Identify which cell holds the provided text, then report its (x, y) central coordinate. 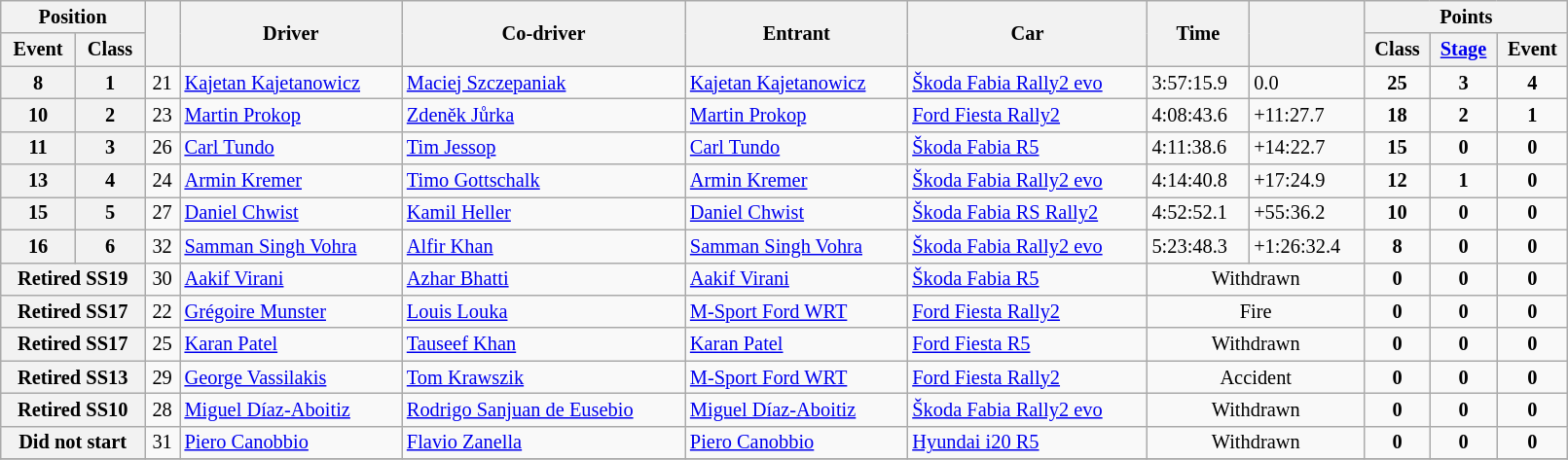
Retired SS10 (73, 409)
4:52:52.1 (1199, 213)
George Vassilakis (291, 377)
5 (109, 213)
+55:36.2 (1306, 213)
11 (39, 148)
+17:24.9 (1306, 181)
18 (1398, 115)
Grégoire Munster (291, 311)
Hyundai i20 R5 (1027, 442)
24 (163, 181)
+14:22.7 (1306, 148)
27 (163, 213)
26 (163, 148)
Zdeněk Jůrka (543, 115)
Stage (1464, 50)
Position (73, 17)
Louis Louka (543, 311)
28 (163, 409)
21 (163, 83)
Co-driver (543, 33)
Rodrigo Sanjuan de Eusebio (543, 409)
Points (1466, 17)
Accident (1256, 377)
Time (1199, 33)
4:11:38.6 (1199, 148)
+1:26:32.4 (1306, 246)
Flavio Zanella (543, 442)
31 (163, 442)
Retired SS19 (73, 279)
Tauseef Khan (543, 344)
Driver (291, 33)
Kamil Heller (543, 213)
23 (163, 115)
Azhar Bhatti (543, 279)
12 (1398, 181)
30 (163, 279)
Tim Jessop (543, 148)
Tom Krawszik (543, 377)
4:08:43.6 (1199, 115)
16 (39, 246)
Retired SS13 (73, 377)
3:57:15.9 (1199, 83)
Entrant (796, 33)
22 (163, 311)
Did not start (73, 442)
Maciej Szczepaniak (543, 83)
32 (163, 246)
0.0 (1306, 83)
13 (39, 181)
6 (109, 246)
Fire (1256, 311)
Škoda Fabia RS Rally2 (1027, 213)
+11:27.7 (1306, 115)
5:23:48.3 (1199, 246)
4:14:40.8 (1199, 181)
Car (1027, 33)
Ford Fiesta R5 (1027, 344)
Timo Gottschalk (543, 181)
29 (163, 377)
Alfir Khan (543, 246)
